Search for the cell housing the specified text and yield its (x, y) center coordinate. 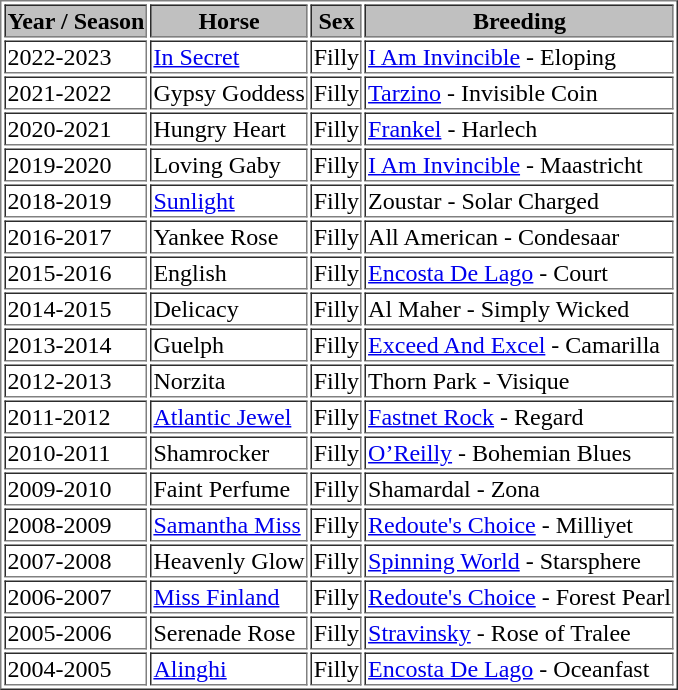
Samantha Miss (228, 524)
In Secret (228, 56)
2013-2014 (76, 344)
I Am Invincible - Maastricht (520, 164)
2018-2019 (76, 200)
2007-2008 (76, 560)
Al Maher - Simply Wicked (520, 308)
Redoute's Choice - Milliyet (520, 524)
2014-2015 (76, 308)
Tarzino - Invisible Coin (520, 92)
Heavenly Glow (228, 560)
Thorn Park - Visique (520, 380)
Miss Finland (228, 596)
2022-2023 (76, 56)
2016-2017 (76, 236)
Sex (336, 20)
Shamrocker (228, 452)
2009-2010 (76, 488)
Shamardal - Zona (520, 488)
Norzita (228, 380)
2015-2016 (76, 272)
Fastnet Rock - Regard (520, 416)
Delicacy (228, 308)
Yankee Rose (228, 236)
2008-2009 (76, 524)
2021-2022 (76, 92)
Exceed And Excel - Camarilla (520, 344)
2012-2013 (76, 380)
2004-2005 (76, 668)
Serenade Rose (228, 632)
Atlantic Jewel (228, 416)
Spinning World - Starsphere (520, 560)
Alinghi (228, 668)
2011-2012 (76, 416)
English (228, 272)
Stravinsky - Rose of Tralee (520, 632)
Sunlight (228, 200)
2005-2006 (76, 632)
O’Reilly - Bohemian Blues (520, 452)
Frankel - Harlech (520, 128)
Breeding (520, 20)
Horse (228, 20)
2019-2020 (76, 164)
Redoute's Choice - Forest Pearl (520, 596)
Gypsy Goddess (228, 92)
Year / Season (76, 20)
Loving Gaby (228, 164)
Encosta De Lago - Court (520, 272)
Zoustar - Solar Charged (520, 200)
Guelph (228, 344)
2020-2021 (76, 128)
All American - Condesaar (520, 236)
Faint Perfume (228, 488)
I Am Invincible - Eloping (520, 56)
2006-2007 (76, 596)
Hungry Heart (228, 128)
2010-2011 (76, 452)
Encosta De Lago - Oceanfast (520, 668)
